Scan for the cell matching the given text and deliver its (x, y) coordinate at center. 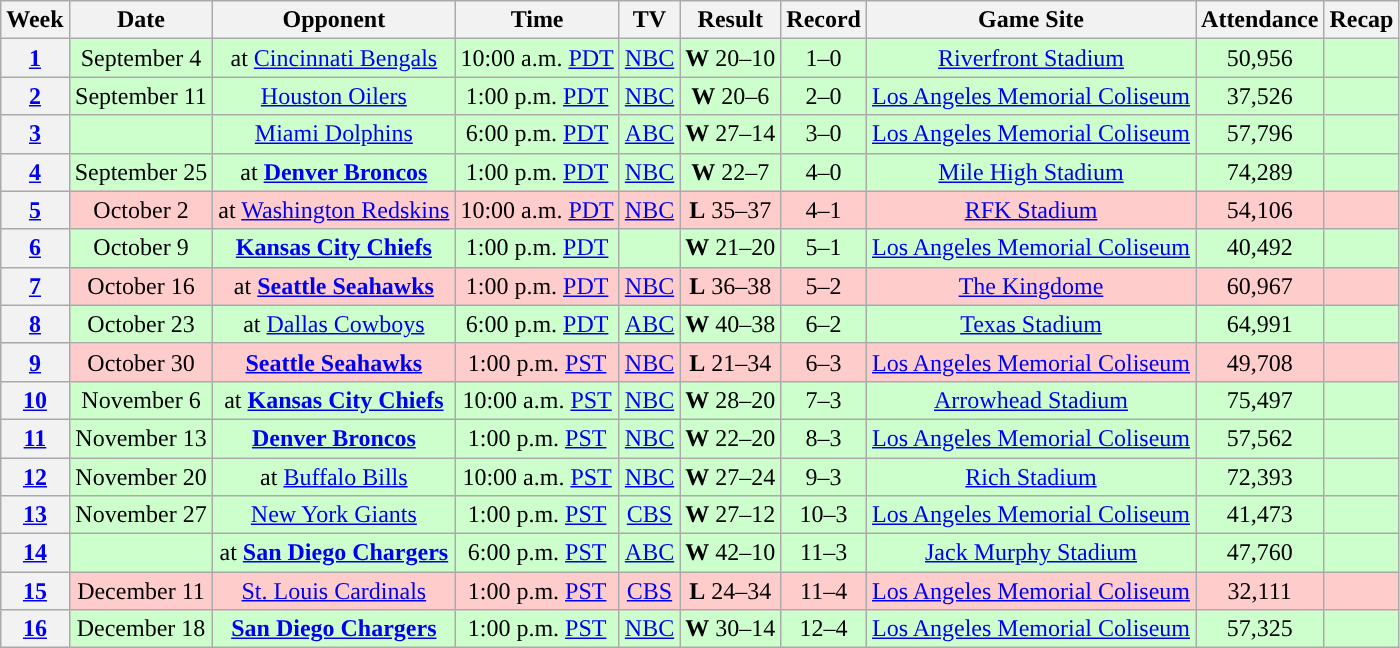
at San Diego Chargers (334, 553)
W 42–10 (730, 553)
Opponent (334, 20)
W 30–14 (730, 629)
12 (35, 477)
at Buffalo Bills (334, 477)
September 11 (141, 96)
at Denver Broncos (334, 172)
Recap (1362, 20)
74,289 (1260, 172)
at Dallas Cowboys (334, 324)
11–4 (824, 591)
4–0 (824, 172)
L 36–38 (730, 286)
13 (35, 515)
72,393 (1260, 477)
Result (730, 20)
October 23 (141, 324)
5–1 (824, 248)
6 (35, 248)
16 (35, 629)
11 (35, 438)
37,526 (1260, 96)
W 40–38 (730, 324)
September 25 (141, 172)
9–3 (824, 477)
40,492 (1260, 248)
Texas Stadium (1030, 324)
TV (649, 20)
Game Site (1030, 20)
Record (824, 20)
64,991 (1260, 324)
Denver Broncos (334, 438)
November 13 (141, 438)
W 22–7 (730, 172)
6–3 (824, 362)
15 (35, 591)
12–4 (824, 629)
Seattle Seahawks (334, 362)
RFK Stadium (1030, 210)
Time (537, 20)
Mile High Stadium (1030, 172)
4 (35, 172)
4–1 (824, 210)
September 4 (141, 58)
8 (35, 324)
November 6 (141, 400)
October 9 (141, 248)
7–3 (824, 400)
St. Louis Cardinals (334, 591)
Week (35, 20)
Riverfront Stadium (1030, 58)
December 18 (141, 629)
14 (35, 553)
11–3 (824, 553)
49,708 (1260, 362)
at Seattle Seahawks (334, 286)
3–0 (824, 134)
L 21–34 (730, 362)
10–3 (824, 515)
L 24–34 (730, 591)
7 (35, 286)
W 20–10 (730, 58)
75,497 (1260, 400)
New York Giants (334, 515)
5 (35, 210)
Jack Murphy Stadium (1030, 553)
47,760 (1260, 553)
W 27–24 (730, 477)
December 11 (141, 591)
Rich Stadium (1030, 477)
2–0 (824, 96)
50,956 (1260, 58)
W 21–20 (730, 248)
5–2 (824, 286)
W 27–14 (730, 134)
6–2 (824, 324)
The Kingdome (1030, 286)
57,796 (1260, 134)
October 2 (141, 210)
60,967 (1260, 286)
October 16 (141, 286)
9 (35, 362)
at Kansas City Chiefs (334, 400)
57,325 (1260, 629)
2 (35, 96)
W 27–12 (730, 515)
54,106 (1260, 210)
L 35–37 (730, 210)
Arrowhead Stadium (1030, 400)
6:00 p.m. PST (537, 553)
November 27 (141, 515)
32,111 (1260, 591)
San Diego Chargers (334, 629)
41,473 (1260, 515)
Date (141, 20)
Houston Oilers (334, 96)
57,562 (1260, 438)
at Washington Redskins (334, 210)
1–0 (824, 58)
November 20 (141, 477)
1 (35, 58)
W 20–6 (730, 96)
Kansas City Chiefs (334, 248)
10 (35, 400)
W 22–20 (730, 438)
Attendance (1260, 20)
W 28–20 (730, 400)
8–3 (824, 438)
at Cincinnati Bengals (334, 58)
October 30 (141, 362)
Miami Dolphins (334, 134)
3 (35, 134)
